Provide the (x, y) coordinate of the cell's center where the given text is located.  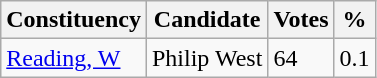
% (354, 20)
Philip West (206, 58)
0.1 (354, 58)
Reading, W (74, 58)
Candidate (206, 20)
64 (301, 58)
Votes (301, 20)
Constituency (74, 20)
